Detect which cell encompasses the target text, then output its (X, Y) center coordinate. 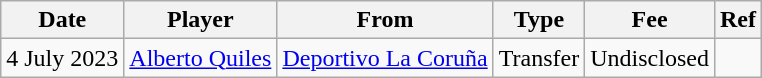
4 July 2023 (62, 58)
Fee (650, 20)
Alberto Quiles (200, 58)
Type (539, 20)
Player (200, 20)
From (385, 20)
Date (62, 20)
Ref (738, 20)
Deportivo La Coruña (385, 58)
Undisclosed (650, 58)
Transfer (539, 58)
